Scan for the cell matching the given text and deliver its [X, Y] coordinate at center. 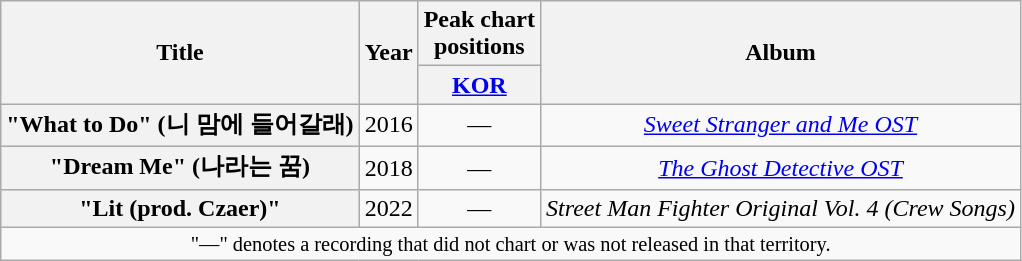
Peak chartpositions [479, 34]
2016 [388, 126]
KOR [479, 85]
Year [388, 52]
"Dream Me" (나라는 꿈) [180, 168]
"What to Do" (니 맘에 들어갈래) [180, 126]
"—" denotes a recording that did not chart or was not released in that territory. [511, 244]
Street Man Fighter Original Vol. 4 (Crew Songs) [781, 208]
2018 [388, 168]
Album [781, 52]
Title [180, 52]
"Lit (prod. Czaer)" [180, 208]
The Ghost Detective OST [781, 168]
Sweet Stranger and Me OST [781, 126]
2022 [388, 208]
